Identify which cell holds the provided text, then report its (x, y) central coordinate. 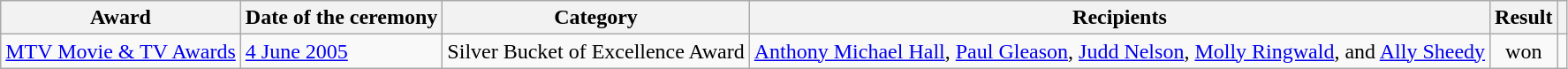
4 June 2005 (341, 51)
Anthony Michael Hall, Paul Gleason, Judd Nelson, Molly Ringwald, and Ally Sheedy (1119, 51)
won (1524, 51)
Date of the ceremony (341, 18)
Category (595, 18)
Result (1524, 18)
Award (121, 18)
MTV Movie & TV Awards (121, 51)
Silver Bucket of Excellence Award (595, 51)
Recipients (1119, 18)
